Search for the cell housing the specified text and yield its [X, Y] center coordinate. 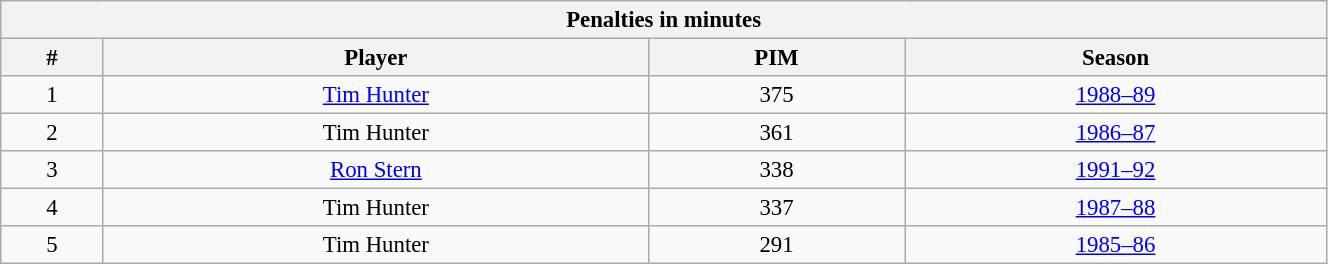
Season [1116, 58]
338 [776, 170]
Player [376, 58]
291 [776, 245]
375 [776, 95]
361 [776, 133]
5 [52, 245]
2 [52, 133]
# [52, 58]
1985–86 [1116, 245]
3 [52, 170]
1987–88 [1116, 208]
Penalties in minutes [664, 20]
337 [776, 208]
1991–92 [1116, 170]
Ron Stern [376, 170]
1988–89 [1116, 95]
1 [52, 95]
1986–87 [1116, 133]
PIM [776, 58]
4 [52, 208]
